Search for the cell housing the specified text and yield its (X, Y) center coordinate. 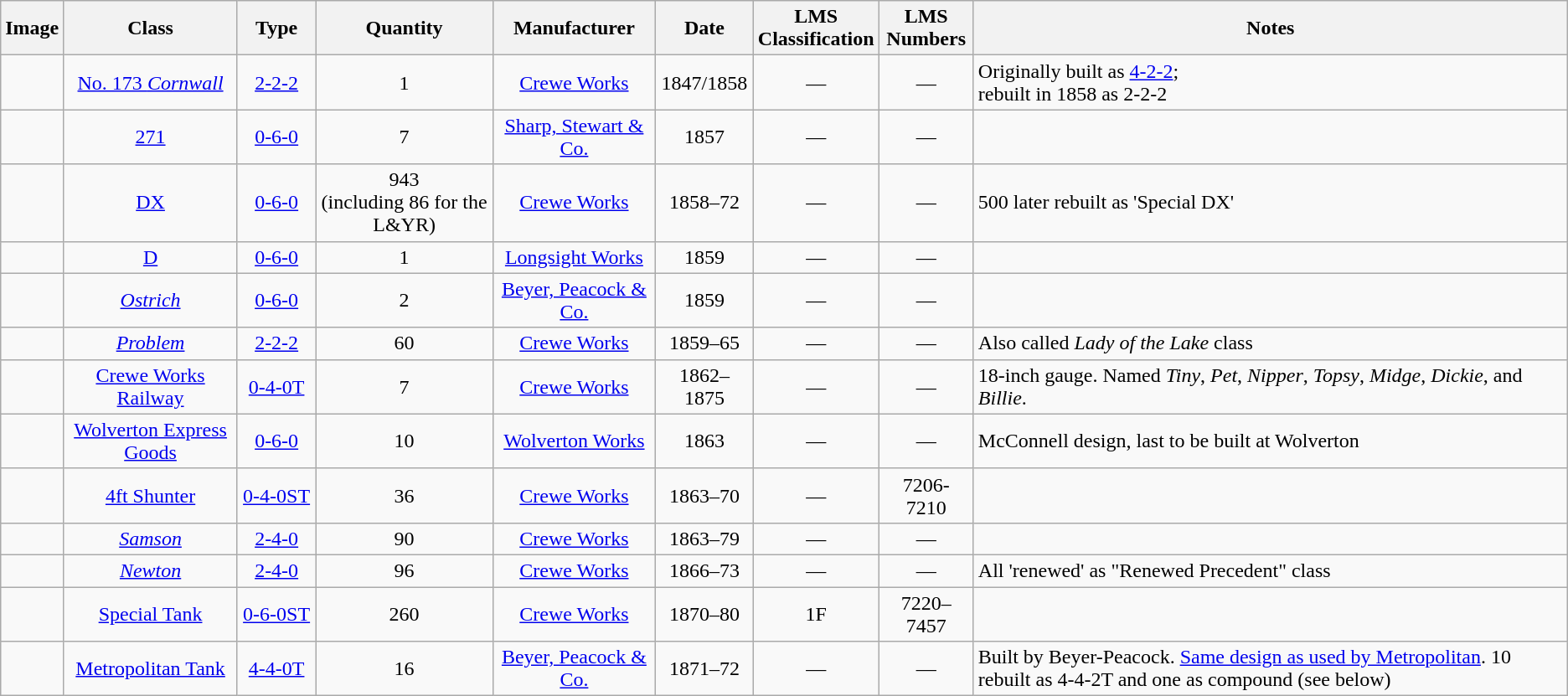
McConnell design, last to be built at Wolverton (1270, 441)
90 (404, 539)
60 (404, 343)
DX (151, 203)
Newton (151, 570)
Originally built as 4-2-2;rebuilt in 1858 as 2-2-2 (1270, 82)
4ft Shunter (151, 496)
0-6-0ST (276, 613)
36 (404, 496)
7220–7457 (926, 613)
96 (404, 570)
1863–79 (705, 539)
LMSNumbers (926, 28)
Notes (1270, 28)
Special Tank (151, 613)
4-4-0T (276, 668)
1863–70 (705, 496)
1862–1875 (705, 387)
LMSClassification (816, 28)
1F (816, 613)
1858–72 (705, 203)
260 (404, 613)
500 later rebuilt as 'Special DX' (1270, 203)
18-inch gauge. Named Tiny, Pet, Nipper, Topsy, Midge, Dickie, and Billie. (1270, 387)
1866–73 (705, 570)
0-4-0T (276, 387)
Image (32, 28)
Built by Beyer-Peacock. Same design as used by Metropolitan. 10 rebuilt as 4-4-2T and one as compound (see below) (1270, 668)
All 'renewed' as "Renewed Precedent" class (1270, 570)
Also called Lady of the Lake class (1270, 343)
1859–65 (705, 343)
No. 173 Cornwall (151, 82)
Quantity (404, 28)
Class (151, 28)
1847/1858 (705, 82)
Sharp, Stewart & Co. (574, 137)
Samson (151, 539)
Crewe Works Railway (151, 387)
2 (404, 300)
1857 (705, 137)
Longsight Works (574, 257)
D (151, 257)
1871–72 (705, 668)
1863 (705, 441)
Type (276, 28)
Wolverton Express Goods (151, 441)
Problem (151, 343)
Date (705, 28)
Wolverton Works (574, 441)
7206-7210 (926, 496)
Ostrich (151, 300)
Manufacturer (574, 28)
0-4-0ST (276, 496)
Metropolitan Tank (151, 668)
943(including 86 for the L&YR) (404, 203)
16 (404, 668)
1870–80 (705, 613)
10 (404, 441)
271 (151, 137)
